Return [x, y] of the center of cell containing provided text 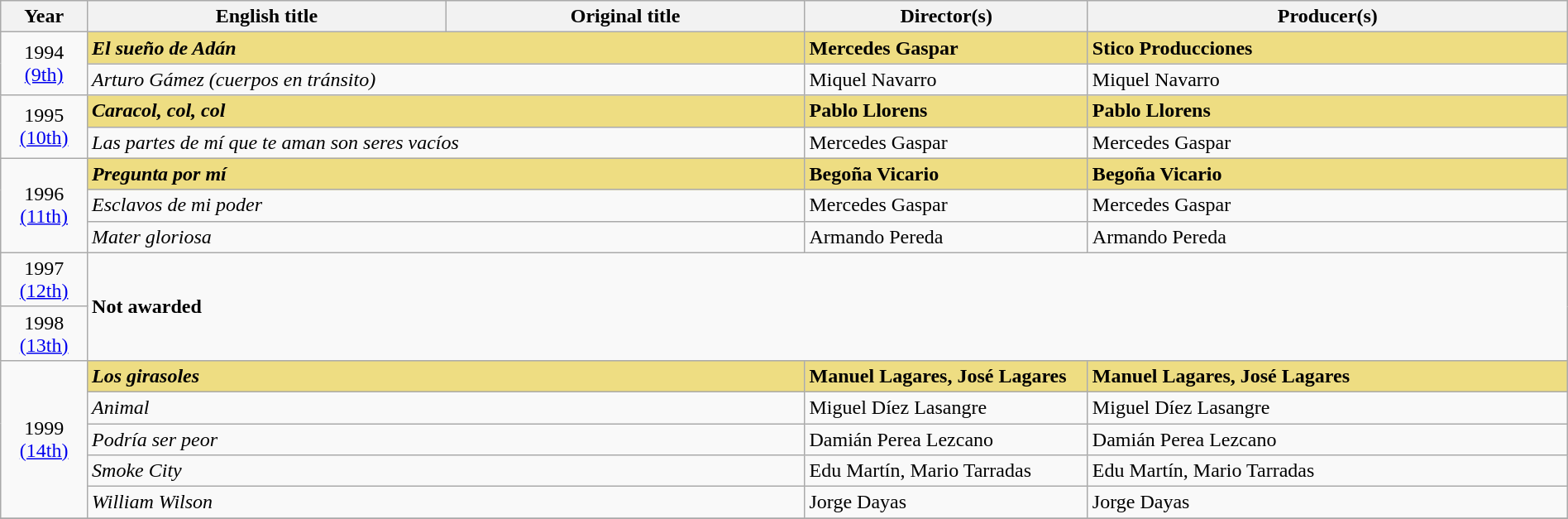
1994(9th) [45, 64]
Producer(s) [1327, 17]
Pregunta por mí [447, 174]
Year [45, 17]
English title [267, 17]
Arturo Gámez (cuerpos en tránsito) [447, 79]
Stico Producciones [1327, 48]
1999(14th) [45, 439]
Not awarded [828, 306]
1998(13th) [45, 333]
El sueño de Adán [447, 48]
Mater gloriosa [447, 237]
Podría ser peor [447, 440]
Las partes de mí que te aman son seres vacíos [447, 142]
Caracol, col, col [447, 111]
1996(11th) [45, 205]
Los girasoles [447, 376]
1997(12th) [45, 280]
Original title [625, 17]
Animal [447, 407]
Director(s) [946, 17]
Smoke City [447, 471]
William Wilson [447, 502]
Esclavos de mi poder [447, 205]
1995(10th) [45, 127]
